Search for the cell housing the specified text and yield its (x, y) center coordinate. 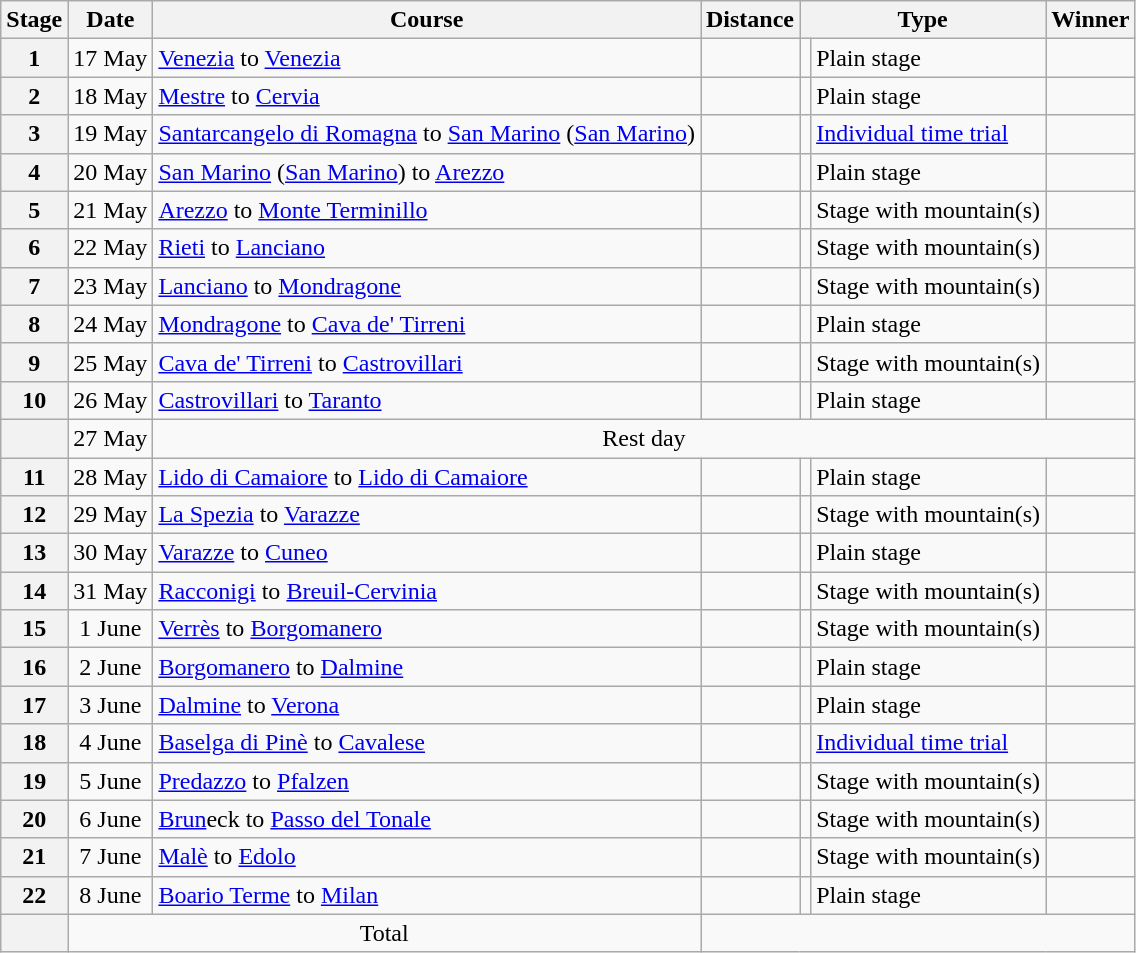
Rieti to Lanciano (427, 248)
Venezia to Venezia (427, 58)
25 May (110, 362)
Type (923, 20)
Stage (34, 20)
Total (384, 933)
6 (34, 248)
Castrovillari to Taranto (427, 400)
31 May (110, 591)
18 May (110, 96)
20 May (110, 172)
Varazze to Cuneo (427, 553)
6 June (110, 819)
Racconigi to Breuil-Cervinia (427, 591)
Mestre to Cervia (427, 96)
16 (34, 667)
Distance (750, 20)
5 June (110, 781)
10 (34, 400)
1 (34, 58)
La Spezia to Varazze (427, 515)
9 (34, 362)
29 May (110, 515)
21 (34, 857)
Arezzo to Monte Terminillo (427, 210)
19 (34, 781)
2 June (110, 667)
4 (34, 172)
15 (34, 629)
8 June (110, 895)
3 (34, 134)
Borgomanero to Dalmine (427, 667)
8 (34, 324)
28 May (110, 477)
San Marino (San Marino) to Arezzo (427, 172)
14 (34, 591)
5 (34, 210)
11 (34, 477)
7 (34, 286)
23 May (110, 286)
21 May (110, 210)
Course (427, 20)
17 (34, 705)
Verrès to Borgomanero (427, 629)
7 June (110, 857)
12 (34, 515)
26 May (110, 400)
22 (34, 895)
Lanciano to Mondragone (427, 286)
Baselga di Pinè to Cavalese (427, 743)
Cava de' Tirreni to Castrovillari (427, 362)
19 May (110, 134)
2 (34, 96)
Lido di Camaiore to Lido di Camaiore (427, 477)
Rest day (644, 438)
22 May (110, 248)
Winner (1090, 20)
Dalmine to Verona (427, 705)
18 (34, 743)
Boario Terme to Milan (427, 895)
27 May (110, 438)
17 May (110, 58)
20 (34, 819)
30 May (110, 553)
1 June (110, 629)
Mondragone to Cava de' Tirreni (427, 324)
Bruneck to Passo del Tonale (427, 819)
3 June (110, 705)
Date (110, 20)
24 May (110, 324)
Predazzo to Pfalzen (427, 781)
Malè to Edolo (427, 857)
13 (34, 553)
Santarcangelo di Romagna to San Marino (San Marino) (427, 134)
4 June (110, 743)
